For the text-containing cell, return its midpoint in (X, Y) coordinate format. 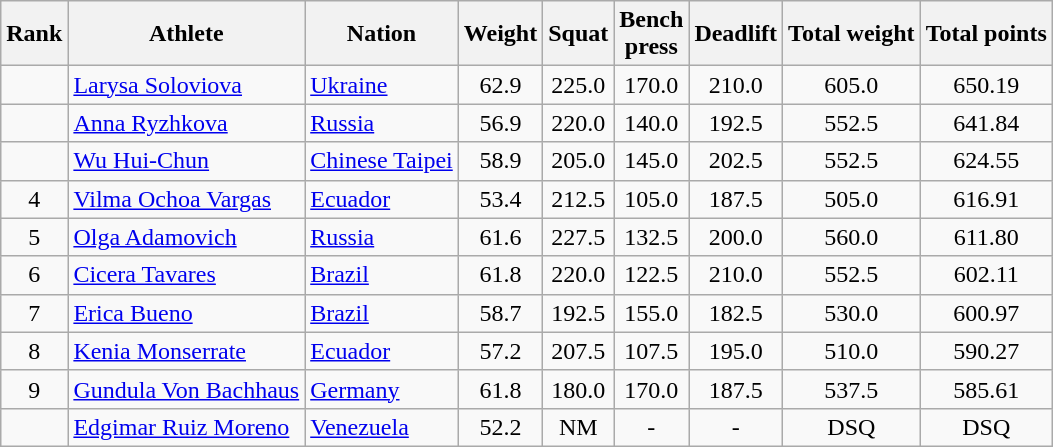
Benchpress (652, 34)
145.0 (652, 161)
225.0 (578, 85)
611.80 (986, 237)
600.97 (986, 313)
62.9 (500, 85)
Total weight (852, 34)
Gundula Von Bachhaus (186, 389)
605.0 (852, 85)
510.0 (852, 351)
Wu Hui-Chun (186, 161)
NM (578, 427)
641.84 (986, 123)
6 (34, 275)
616.91 (986, 199)
Weight (500, 34)
207.5 (578, 351)
Chinese Taipei (382, 161)
56.9 (500, 123)
122.5 (652, 275)
585.61 (986, 389)
Anna Ryzhkova (186, 123)
505.0 (852, 199)
58.9 (500, 161)
202.5 (736, 161)
58.7 (500, 313)
180.0 (578, 389)
5 (34, 237)
Nation (382, 34)
Deadlift (736, 34)
182.5 (736, 313)
105.0 (652, 199)
Squat (578, 34)
9 (34, 389)
Larysa Soloviova (186, 85)
Olga Adamovich (186, 237)
530.0 (852, 313)
Edgimar Ruiz Moreno (186, 427)
Total points (986, 34)
52.2 (500, 427)
212.5 (578, 199)
Ukraine (382, 85)
4 (34, 199)
8 (34, 351)
Germany (382, 389)
Rank (34, 34)
Vilma Ochoa Vargas (186, 199)
57.2 (500, 351)
140.0 (652, 123)
205.0 (578, 161)
61.6 (500, 237)
132.5 (652, 237)
560.0 (852, 237)
590.27 (986, 351)
624.55 (986, 161)
200.0 (736, 237)
107.5 (652, 351)
195.0 (736, 351)
Erica Bueno (186, 313)
Venezuela (382, 427)
53.4 (500, 199)
Kenia Monserrate (186, 351)
Cicera Tavares (186, 275)
537.5 (852, 389)
Athlete (186, 34)
227.5 (578, 237)
155.0 (652, 313)
7 (34, 313)
602.11 (986, 275)
650.19 (986, 85)
